From the cell containing the given text, extract its center point as [x, y] coordinate. 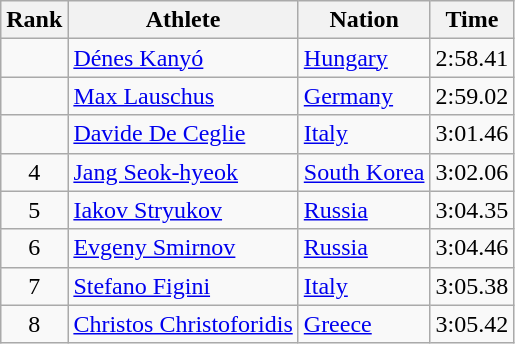
7 [34, 286]
3:05.42 [472, 324]
Greece [364, 324]
Max Lauschus [183, 96]
8 [34, 324]
Nation [364, 20]
2:58.41 [472, 58]
Rank [34, 20]
3:05.38 [472, 286]
3:04.35 [472, 210]
Stefano Figini [183, 286]
3:04.46 [472, 248]
Hungary [364, 58]
3:02.06 [472, 172]
Davide De Ceglie [183, 134]
Jang Seok-hyeok [183, 172]
Iakov Stryukov [183, 210]
5 [34, 210]
South Korea [364, 172]
4 [34, 172]
Christos Christoforidis [183, 324]
3:01.46 [472, 134]
Athlete [183, 20]
6 [34, 248]
2:59.02 [472, 96]
Time [472, 20]
Evgeny Smirnov [183, 248]
Germany [364, 96]
Dénes Kanyó [183, 58]
